For the text-containing cell, return its midpoint in (X, Y) coordinate format. 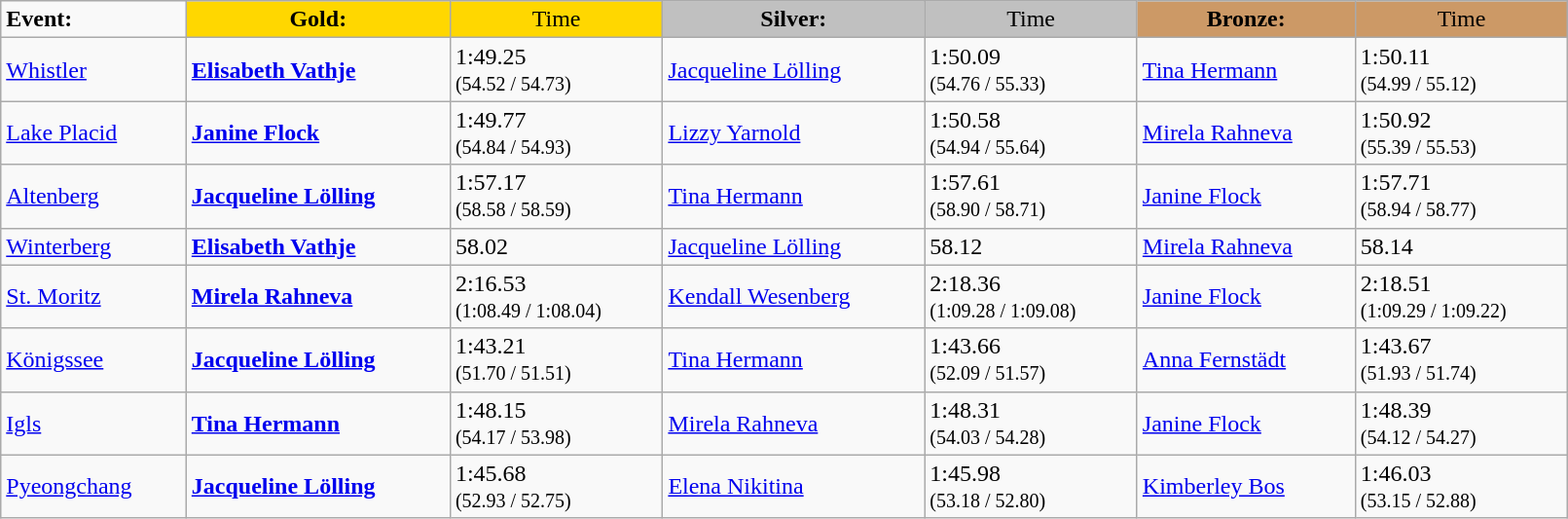
1:50.11(54.99 / 55.12) (1462, 70)
1:50.58(54.94 / 55.64) (1032, 132)
1:49.77(54.84 / 54.93) (557, 132)
58.14 (1462, 246)
1:49.25(54.52 / 54.73) (557, 70)
1:57.71(58.94 / 58.77) (1462, 197)
1:57.61(58.90 / 58.71) (1032, 197)
1:43.66(52.09 / 51.57) (1032, 360)
Lizzy Yarnold (794, 132)
1:48.31(54.03 / 54.28) (1032, 423)
Winterberg (93, 246)
1:45.98(53.18 / 52.80) (1032, 487)
58.12 (1032, 246)
2:18.51(1:09.29 / 1:09.22) (1462, 296)
Gold: (317, 19)
St. Moritz (93, 296)
Whistler (93, 70)
Event: (93, 19)
1:45.68(52.93 / 52.75) (557, 487)
2:18.36(1:09.28 / 1:09.08) (1032, 296)
1:50.09(54.76 / 55.33) (1032, 70)
2:16.53(1:08.49 / 1:08.04) (557, 296)
Elena Nikitina (794, 487)
Pyeongchang (93, 487)
Lake Placid (93, 132)
Königssee (93, 360)
1:50.92(55.39 / 55.53) (1462, 132)
1:48.39(54.12 / 54.27) (1462, 423)
1:57.17(58.58 / 58.59) (557, 197)
Anna Fernstädt (1246, 360)
1:43.67(51.93 / 51.74) (1462, 360)
Bronze: (1246, 19)
1:48.15(54.17 / 53.98) (557, 423)
1:46.03(53.15 / 52.88) (1462, 487)
Altenberg (93, 197)
Kimberley Bos (1246, 487)
Kendall Wesenberg (794, 296)
Igls (93, 423)
58.02 (557, 246)
1:43.21(51.70 / 51.51) (557, 360)
Silver: (794, 19)
